Pinpoint the cell where the given text exists, returning its (x, y) midpoint coordinate. 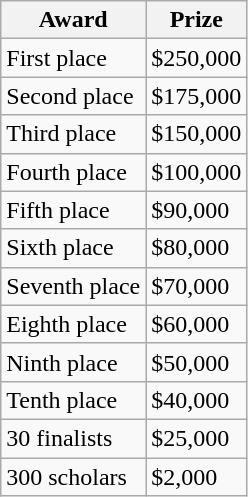
$40,000 (196, 400)
$70,000 (196, 286)
Sixth place (74, 248)
300 scholars (74, 477)
$50,000 (196, 362)
$25,000 (196, 438)
Fifth place (74, 210)
Seventh place (74, 286)
$60,000 (196, 324)
$80,000 (196, 248)
Tenth place (74, 400)
Second place (74, 96)
First place (74, 58)
$2,000 (196, 477)
$175,000 (196, 96)
$150,000 (196, 134)
Third place (74, 134)
Prize (196, 20)
Award (74, 20)
30 finalists (74, 438)
$250,000 (196, 58)
Fourth place (74, 172)
$100,000 (196, 172)
Ninth place (74, 362)
Eighth place (74, 324)
$90,000 (196, 210)
